Output the (X, Y) coordinate of the center of the cell containing the given text.  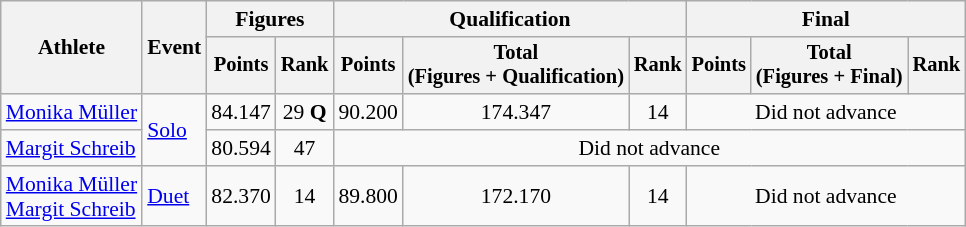
80.594 (240, 148)
89.800 (368, 196)
Margit Schreib (72, 148)
29 Q (305, 112)
Figures (270, 19)
Athlete (72, 48)
82.370 (240, 196)
Final (826, 19)
84.147 (240, 112)
172.170 (516, 196)
Duet (174, 196)
Monika MüllerMargit Schreib (72, 196)
Monika Müller (72, 112)
47 (305, 148)
Total(Figures + Final) (830, 66)
90.200 (368, 112)
Event (174, 48)
Solo (174, 130)
Qualification (510, 19)
174.347 (516, 112)
Total(Figures + Qualification) (516, 66)
